Locate the cell with the specified text and output its [X, Y] center coordinate. 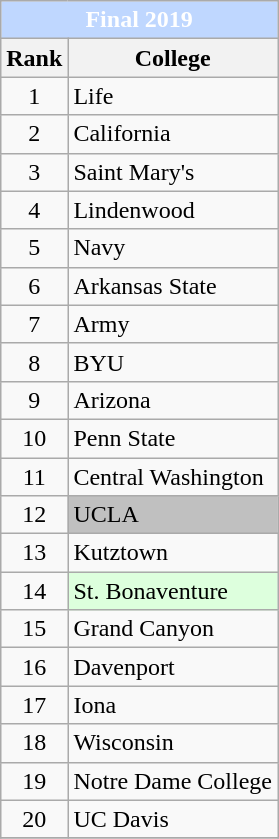
Life [173, 96]
Grand Canyon [173, 629]
7 [34, 324]
Saint Mary's [173, 172]
Davenport [173, 667]
9 [34, 400]
Final 2019 [140, 20]
Arizona [173, 400]
20 [34, 819]
8 [34, 362]
California [173, 134]
Rank [34, 58]
11 [34, 477]
Arkansas State [173, 286]
Iona [173, 705]
St. Bonaventure [173, 591]
Navy [173, 248]
5 [34, 248]
18 [34, 743]
Wisconsin [173, 743]
Central Washington [173, 477]
17 [34, 705]
6 [34, 286]
15 [34, 629]
UC Davis [173, 819]
12 [34, 515]
Kutztown [173, 553]
2 [34, 134]
Notre Dame College [173, 781]
16 [34, 667]
4 [34, 210]
College [173, 58]
19 [34, 781]
UCLA [173, 515]
Penn State [173, 438]
1 [34, 96]
3 [34, 172]
13 [34, 553]
10 [34, 438]
Army [173, 324]
14 [34, 591]
BYU [173, 362]
Lindenwood [173, 210]
